Determine the (x, y) coordinate at the center of the cell enclosing the given text.  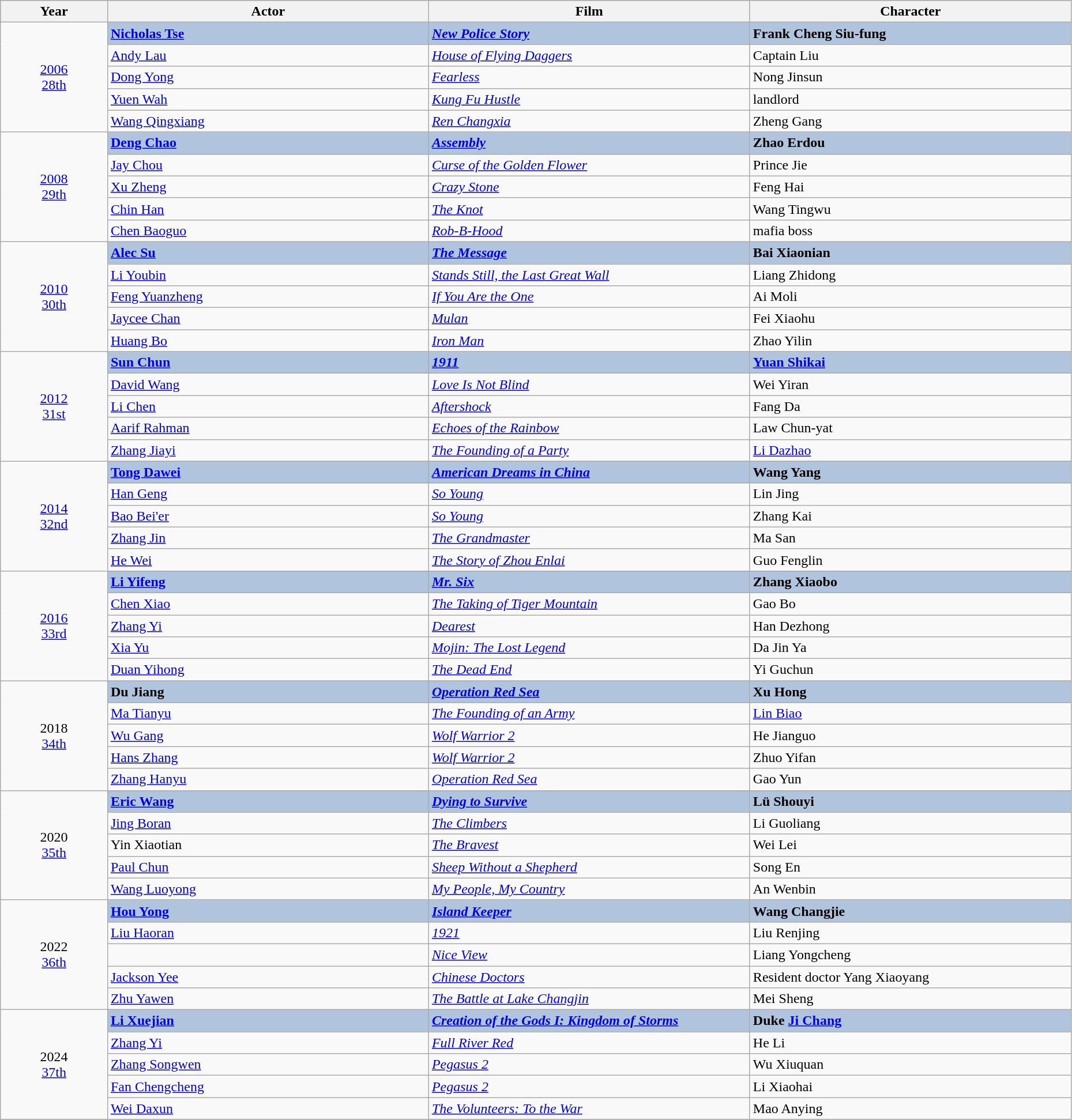
Lin Jing (910, 494)
Character (910, 12)
If You Are the One (589, 297)
Zhang Jiayi (268, 450)
Mojin: The Lost Legend (589, 648)
Chin Han (268, 209)
Iron Man (589, 341)
Tong Dawei (268, 472)
Liu Haoran (268, 933)
Alec Su (268, 252)
Zhang Hanyu (268, 779)
Han Dezhong (910, 625)
The Taking of Tiger Mountain (589, 604)
Wang Tingwu (910, 209)
Dong Yong (268, 77)
Yuen Wah (268, 99)
Jaycee Chan (268, 319)
Mao Anying (910, 1108)
The Battle at Lake Changjin (589, 999)
Chen Baoguo (268, 231)
Hou Yong (268, 911)
Paul Chun (268, 867)
Xu Hong (910, 692)
He Wei (268, 560)
200628th (54, 77)
202236th (54, 955)
Lü Shouyi (910, 801)
American Dreams in China (589, 472)
Wang Qingxiang (268, 121)
Wei Lei (910, 845)
Zhang Songwen (268, 1065)
Huang Bo (268, 341)
Chinese Doctors (589, 977)
Zhang Kai (910, 516)
Resident doctor Yang Xiaoyang (910, 977)
1921 (589, 933)
Nice View (589, 955)
Jing Boran (268, 823)
Ma San (910, 538)
The Knot (589, 209)
Liang Yongcheng (910, 955)
Stands Still, the Last Great Wall (589, 275)
Aarif Rahman (268, 428)
Crazy Stone (589, 187)
Wang Luoyong (268, 889)
Sun Chun (268, 363)
Ai Moli (910, 297)
Mulan (589, 319)
Du Jiang (268, 692)
Curse of the Golden Flower (589, 165)
Han Geng (268, 494)
Assembly (589, 143)
Xu Zheng (268, 187)
Fang Da (910, 406)
Ren Changxia (589, 121)
The Dead End (589, 670)
Ma Tianyu (268, 714)
Mei Sheng (910, 999)
Echoes of the Rainbow (589, 428)
House of Flying Daggers (589, 55)
Fei Xiaohu (910, 319)
My People, My Country (589, 889)
201231st (54, 406)
Law Chun-yat (910, 428)
The Founding of a Party (589, 450)
Fearless (589, 77)
The Volunteers: To the War (589, 1108)
Da Jin Ya (910, 648)
Yin Xiaotian (268, 845)
Duan Yihong (268, 670)
He Jianguo (910, 736)
New Police Story (589, 33)
Actor (268, 12)
Andy Lau (268, 55)
Jay Chou (268, 165)
Feng Hai (910, 187)
201633rd (54, 625)
Dearest (589, 625)
Li Xiaohai (910, 1087)
Kung Fu Hustle (589, 99)
Guo Fenglin (910, 560)
Captain Liu (910, 55)
202437th (54, 1065)
Wu Gang (268, 736)
Frank Cheng Siu-fung (910, 33)
Nong Jinsun (910, 77)
Mr. Six (589, 582)
Zheng Gang (910, 121)
Rob-B-Hood (589, 231)
Wang Yang (910, 472)
David Wang (268, 384)
Zhang Jin (268, 538)
Yi Guchun (910, 670)
Nicholas Tse (268, 33)
Wei Daxun (268, 1108)
The Climbers (589, 823)
Wu Xiuquan (910, 1065)
Bai Xiaonian (910, 252)
Li Yifeng (268, 582)
Wang Changjie (910, 911)
Creation of the Gods I: Kingdom of Storms (589, 1021)
Feng Yuanzheng (268, 297)
Wei Yiran (910, 384)
The Bravest (589, 845)
Zhuo Yifan (910, 757)
Hans Zhang (268, 757)
Deng Chao (268, 143)
Year (54, 12)
Prince Jie (910, 165)
Island Keeper (589, 911)
Xia Yu (268, 648)
201834th (54, 736)
Jackson Yee (268, 977)
landlord (910, 99)
Love Is Not Blind (589, 384)
Eric Wang (268, 801)
Li Dazhao (910, 450)
Dying to Survive (589, 801)
Zhao Erdou (910, 143)
Song En (910, 867)
Yuan Shikai (910, 363)
The Message (589, 252)
Bao Bei'er (268, 516)
201030th (54, 296)
Li Guoliang (910, 823)
Lin Biao (910, 714)
Gao Yun (910, 779)
Film (589, 12)
Full River Red (589, 1043)
200829th (54, 187)
1911 (589, 363)
Chen Xiao (268, 604)
The Grandmaster (589, 538)
An Wenbin (910, 889)
Zhao Yilin (910, 341)
Zhang Xiaobo (910, 582)
He Li (910, 1043)
mafia boss (910, 231)
Sheep Without a Shepherd (589, 867)
Gao Bo (910, 604)
Li Chen (268, 406)
Liang Zhidong (910, 275)
The Founding of an Army (589, 714)
Li Youbin (268, 275)
Duke Ji Chang (910, 1021)
202035th (54, 845)
The Story of Zhou Enlai (589, 560)
Aftershock (589, 406)
Li Xuejian (268, 1021)
Fan Chengcheng (268, 1087)
201432nd (54, 516)
Liu Renjing (910, 933)
Zhu Yawen (268, 999)
